Provide the (x, y) coordinate of the cell's center where the given text is located.  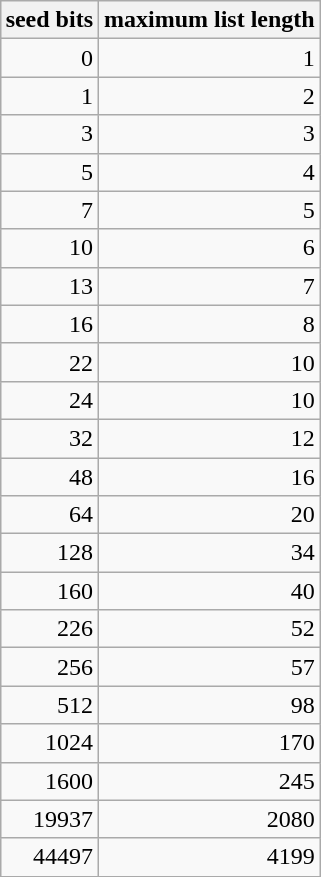
0 (49, 58)
1024 (49, 743)
57 (210, 667)
2080 (210, 819)
24 (49, 400)
226 (49, 629)
64 (49, 515)
2 (210, 96)
245 (210, 781)
8 (210, 324)
34 (210, 553)
160 (49, 591)
40 (210, 591)
128 (49, 553)
32 (49, 438)
52 (210, 629)
170 (210, 743)
maximum list length (210, 20)
512 (49, 705)
20 (210, 515)
6 (210, 248)
98 (210, 705)
13 (49, 286)
12 (210, 438)
19937 (49, 819)
48 (49, 477)
4 (210, 172)
1600 (49, 781)
seed bits (49, 20)
22 (49, 362)
44497 (49, 857)
256 (49, 667)
4199 (210, 857)
